Locate the cell with the specified text and output its (x, y) center coordinate. 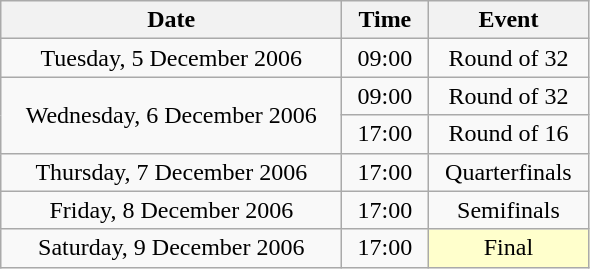
Saturday, 9 December 2006 (172, 248)
Friday, 8 December 2006 (172, 210)
Time (385, 20)
Event (508, 20)
Final (508, 248)
Date (172, 20)
Semifinals (508, 210)
Tuesday, 5 December 2006 (172, 58)
Thursday, 7 December 2006 (172, 172)
Wednesday, 6 December 2006 (172, 115)
Quarterfinals (508, 172)
Round of 16 (508, 134)
